Pinpoint the cell where the given text exists, returning its [X, Y] midpoint coordinate. 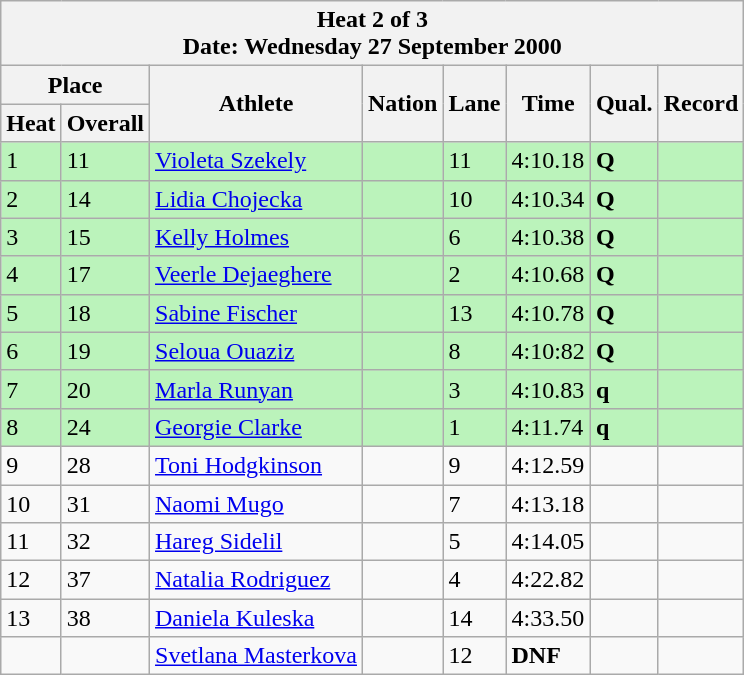
4:11.74 [548, 427]
20 [105, 389]
19 [105, 351]
37 [105, 580]
4:10.38 [548, 237]
17 [105, 275]
4:10:82 [548, 351]
28 [105, 465]
Lane [474, 104]
Qual. [624, 104]
Natalia Rodriguez [256, 580]
DNF [548, 656]
Place [76, 85]
Veerle Dejaeghere [256, 275]
Nation [403, 104]
32 [105, 542]
4:14.05 [548, 542]
Seloua Ouaziz [256, 351]
4:10.68 [548, 275]
Georgie Clarke [256, 427]
4:10.83 [548, 389]
Daniela Kuleska [256, 618]
4:12.59 [548, 465]
Lidia Chojecka [256, 199]
18 [105, 313]
Kelly Holmes [256, 237]
Toni Hodgkinson [256, 465]
Heat [31, 123]
4:10.78 [548, 313]
Record [701, 104]
Svetlana Masterkova [256, 656]
Sabine Fischer [256, 313]
15 [105, 237]
24 [105, 427]
Marla Runyan [256, 389]
Overall [105, 123]
38 [105, 618]
Violeta Szekely [256, 161]
Hareg Sidelil [256, 542]
4:10.34 [548, 199]
4:33.50 [548, 618]
Time [548, 104]
4:13.18 [548, 503]
Athlete [256, 104]
Heat 2 of 3 Date: Wednesday 27 September 2000 [372, 34]
Naomi Mugo [256, 503]
31 [105, 503]
4:10.18 [548, 161]
4:22.82 [548, 580]
